Determine the [X, Y] coordinate at the center of the cell enclosing the given text.  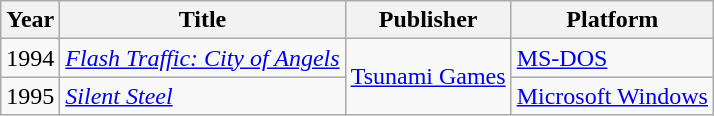
Publisher [428, 20]
Year [30, 20]
1995 [30, 96]
Tsunami Games [428, 77]
Silent Steel [202, 96]
1994 [30, 58]
Flash Traffic: City of Angels [202, 58]
Platform [612, 20]
Title [202, 20]
MS-DOS [612, 58]
Microsoft Windows [612, 96]
